Pinpoint the cell where the given text exists, returning its (X, Y) midpoint coordinate. 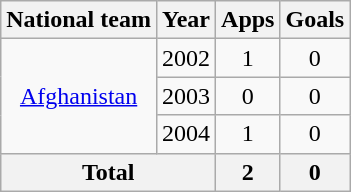
2004 (186, 134)
Total (108, 172)
Apps (248, 20)
Year (186, 20)
National team (79, 20)
Goals (315, 20)
2003 (186, 96)
Afghanistan (79, 96)
2 (248, 172)
2002 (186, 58)
